Locate the cell with the specified text and output its (x, y) center coordinate. 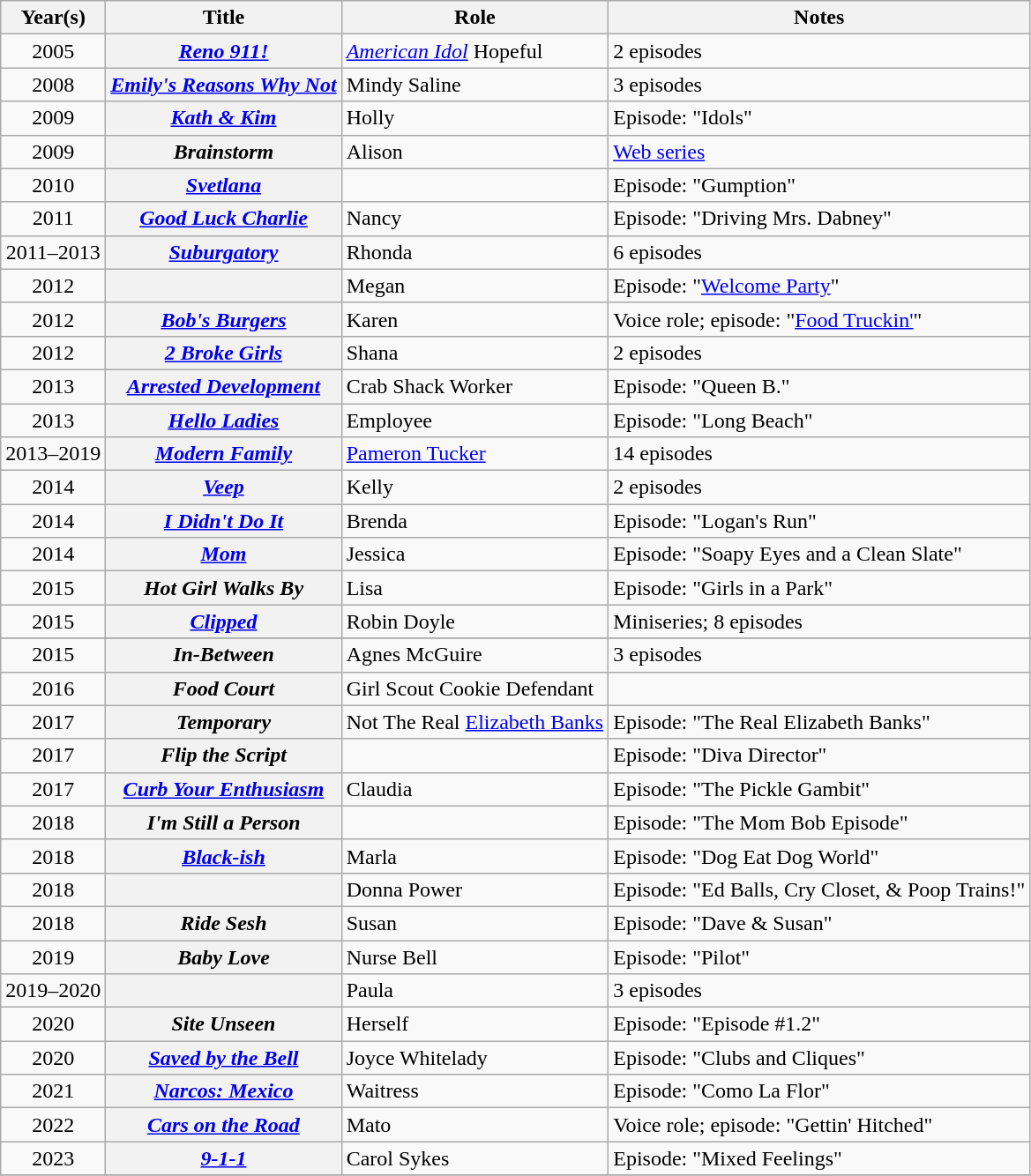
Mom (224, 555)
Susan (474, 923)
Reno 911! (224, 51)
Svetlana (224, 185)
Bob's Burgers (224, 319)
Brenda (474, 521)
Episode: "Girls in a Park" (819, 588)
Voice role; episode: "Gettin' Hitched" (819, 1125)
Kelly (474, 488)
Episode: "Clubs and Cliques" (819, 1058)
Episode: "Idols" (819, 118)
Episode: "Logan's Run" (819, 521)
Marla (474, 856)
Ride Sesh (224, 923)
Paula (474, 991)
Episode: "Episode #1.2" (819, 1024)
Episode: "The Mom Bob Episode" (819, 822)
Voice role; episode: "Food Truckin'" (819, 319)
Temporary (224, 722)
Cars on the Road (224, 1125)
Suburgatory (224, 252)
2022 (53, 1125)
American Idol Hopeful (474, 51)
Robin Doyle (474, 621)
I Didn't Do It (224, 521)
Episode: "Diva Director" (819, 755)
Mato (474, 1125)
Episode: "Soapy Eyes and a Clean Slate" (819, 555)
Episode: "Long Beach" (819, 421)
Alison (474, 152)
Brainstorm (224, 152)
Episode: "Como La Flor" (819, 1091)
9-1-1 (224, 1158)
Agnes McGuire (474, 655)
Emily's Reasons Why Not (224, 85)
Site Unseen (224, 1024)
Nancy (474, 219)
2019 (53, 956)
2011 (53, 219)
Carol Sykes (474, 1158)
Episode: "Gumption" (819, 185)
Clipped (224, 621)
Web series (819, 152)
Arrested Development (224, 386)
I'm Still a Person (224, 822)
Episode: "Driving Mrs. Dabney" (819, 219)
Episode: "Queen B." (819, 386)
Narcos: Mexico (224, 1091)
Karen (474, 319)
Girl Scout Cookie Defendant (474, 688)
Year(s) (53, 18)
Pameron Tucker (474, 454)
2 Broke Girls (224, 353)
Curb Your Enthusiasm (224, 789)
6 episodes (819, 252)
Rhonda (474, 252)
Kath & Kim (224, 118)
Not The Real Elizabeth Banks (474, 722)
Episode: "Mixed Feelings" (819, 1158)
Herself (474, 1024)
In-Between (224, 655)
Food Court (224, 688)
Veep (224, 488)
Flip the Script (224, 755)
2005 (53, 51)
Title (224, 18)
Crab Shack Worker (474, 386)
Lisa (474, 588)
Holly (474, 118)
Role (474, 18)
Jessica (474, 555)
Episode: "Pilot" (819, 956)
2021 (53, 1091)
Episode: "Ed Balls, Cry Closet, & Poop Trains!" (819, 889)
Megan (474, 286)
2023 (53, 1158)
Miniseries; 8 episodes (819, 621)
2019–2020 (53, 991)
Episode: "Dave & Susan" (819, 923)
Episode: "The Pickle Gambit" (819, 789)
Modern Family (224, 454)
Episode: "Welcome Party" (819, 286)
Hot Girl Walks By (224, 588)
2008 (53, 85)
2016 (53, 688)
Black-ish (224, 856)
Hello Ladies (224, 421)
Notes (819, 18)
Baby Love (224, 956)
Episode: "The Real Elizabeth Banks" (819, 722)
Employee (474, 421)
Claudia (474, 789)
Nurse Bell (474, 956)
Joyce Whitelady (474, 1058)
Waitress (474, 1091)
Episode: "Dog Eat Dog World" (819, 856)
Shana (474, 353)
2013–2019 (53, 454)
14 episodes (819, 454)
Saved by the Bell (224, 1058)
Good Luck Charlie (224, 219)
2011–2013 (53, 252)
2010 (53, 185)
Mindy Saline (474, 85)
Donna Power (474, 889)
